Search for the cell housing the specified text and yield its [x, y] center coordinate. 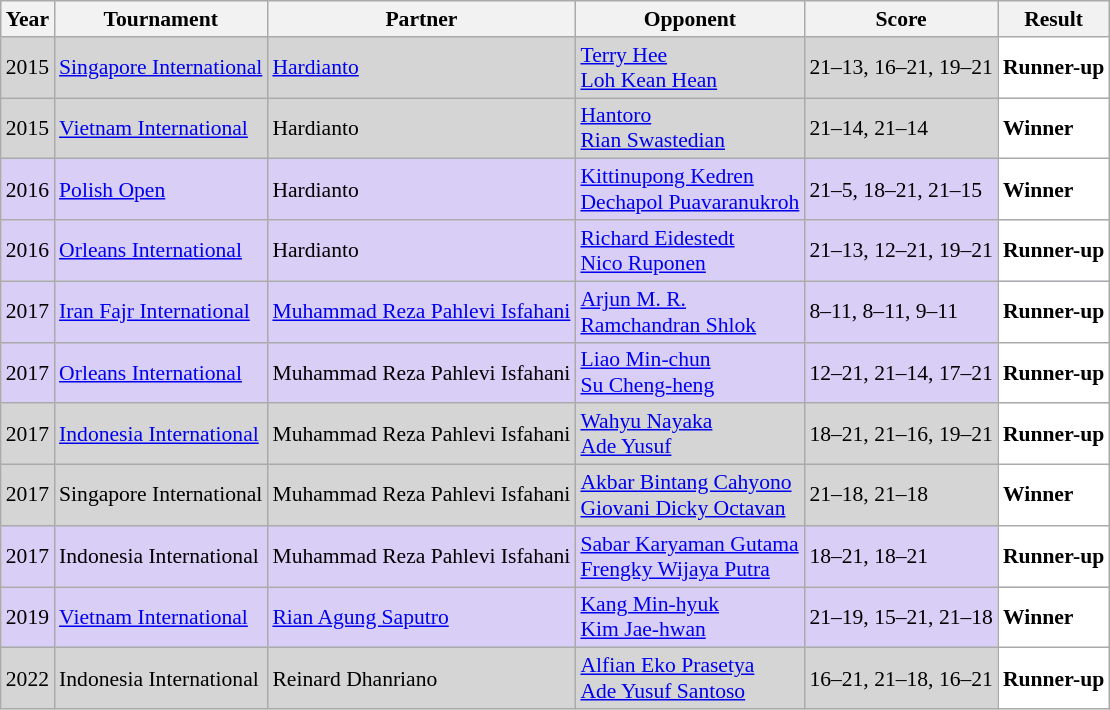
Sabar Karyaman Gutama Frengky Wijaya Putra [690, 556]
Rian Agung Saputro [421, 618]
18–21, 18–21 [901, 556]
21–13, 16–21, 19–21 [901, 68]
Opponent [690, 19]
21–5, 18–21, 21–15 [901, 190]
Iran Fajr International [160, 312]
Hantoro Rian Swastedian [690, 128]
Year [28, 19]
Result [1054, 19]
Score [901, 19]
Kittinupong Kedren Dechapol Puavaranukroh [690, 190]
Polish Open [160, 190]
21–13, 12–21, 19–21 [901, 250]
Alfian Eko Prasetya Ade Yusuf Santoso [690, 678]
21–14, 21–14 [901, 128]
Terry Hee Loh Kean Hean [690, 68]
Akbar Bintang Cahyono Giovani Dicky Octavan [690, 496]
8–11, 8–11, 9–11 [901, 312]
2022 [28, 678]
Tournament [160, 19]
16–21, 21–18, 16–21 [901, 678]
21–18, 21–18 [901, 496]
Wahyu Nayaka Ade Yusuf [690, 434]
Partner [421, 19]
Arjun M. R. Ramchandran Shlok [690, 312]
2019 [28, 618]
18–21, 21–16, 19–21 [901, 434]
Richard Eidestedt Nico Ruponen [690, 250]
Reinard Dhanriano [421, 678]
12–21, 21–14, 17–21 [901, 372]
Kang Min-hyuk Kim Jae-hwan [690, 618]
21–19, 15–21, 21–18 [901, 618]
Liao Min-chun Su Cheng-heng [690, 372]
